From the cell containing the given text, extract its center point as (x, y) coordinate. 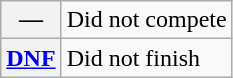
— (31, 20)
Did not compete (146, 20)
DNF (31, 58)
Did not finish (146, 58)
